Extract the (x, y) coordinate from the center of the cell holding the provided text.  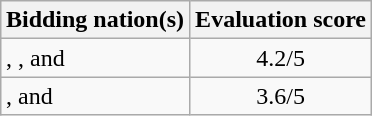
3.6/5 (281, 96)
, and (94, 96)
Bidding nation(s) (94, 20)
4.2/5 (281, 58)
Evaluation score (281, 20)
, , and (94, 58)
